Return [X, Y] of the center of cell containing provided text 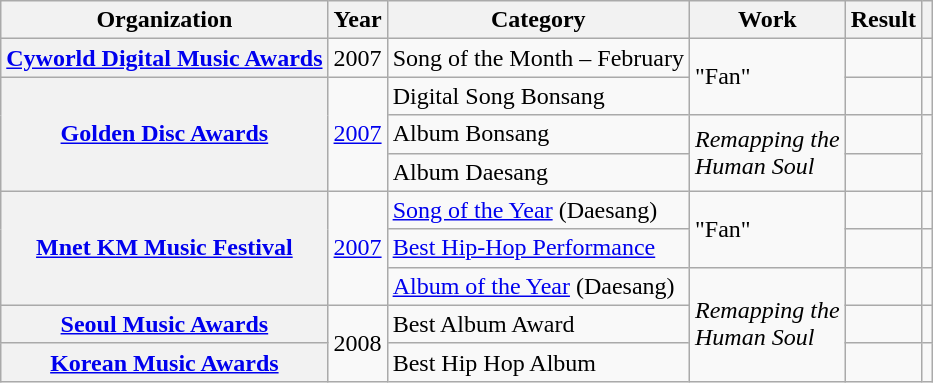
Category [538, 20]
Seoul Music Awards [164, 324]
Organization [164, 20]
Golden Disc Awards [164, 134]
Best Hip Hop Album [538, 362]
Best Album Award [538, 324]
Cyworld Digital Music Awards [164, 58]
Work [767, 20]
Album Daesang [538, 172]
2008 [358, 343]
Song of the Year (Daesang) [538, 210]
Best Hip-Hop Performance [538, 248]
Korean Music Awards [164, 362]
Album Bonsang [538, 134]
Song of the Month – February [538, 58]
Digital Song Bonsang [538, 96]
Result [883, 20]
Year [358, 20]
Album of the Year (Daesang) [538, 286]
Mnet KM Music Festival [164, 248]
